Scan for the cell matching the given text and deliver its [x, y] coordinate at center. 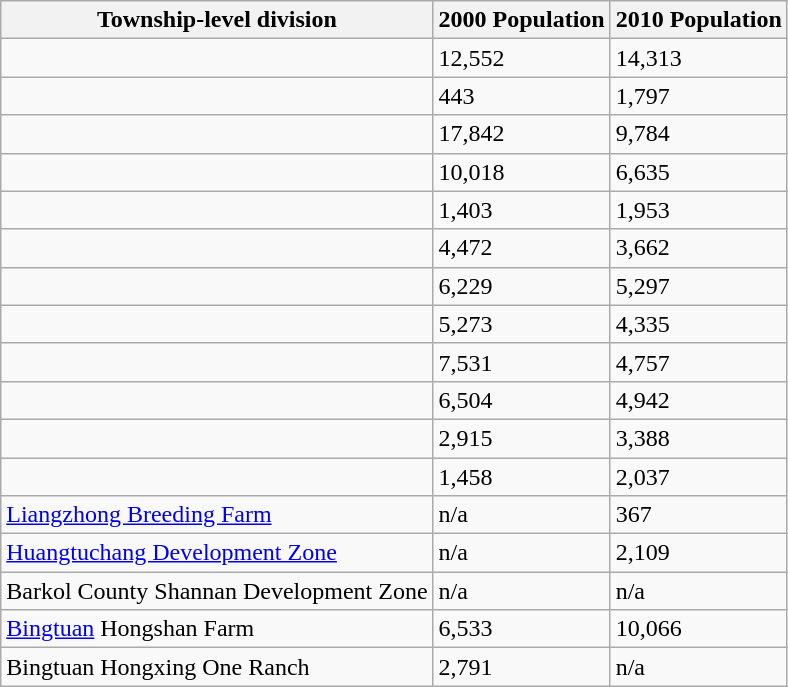
Township-level division [217, 20]
Bingtuan Hongshan Farm [217, 629]
6,504 [522, 400]
17,842 [522, 134]
5,297 [698, 286]
4,472 [522, 248]
Bingtuan Hongxing One Ranch [217, 667]
2,037 [698, 477]
367 [698, 515]
14,313 [698, 58]
6,533 [522, 629]
Barkol County Shannan Development Zone [217, 591]
12,552 [522, 58]
3,662 [698, 248]
2,915 [522, 438]
4,335 [698, 324]
443 [522, 96]
5,273 [522, 324]
1,458 [522, 477]
2000 Population [522, 20]
2010 Population [698, 20]
6,635 [698, 172]
9,784 [698, 134]
Huangtuchang Development Zone [217, 553]
2,791 [522, 667]
Liangzhong Breeding Farm [217, 515]
4,942 [698, 400]
6,229 [522, 286]
4,757 [698, 362]
10,018 [522, 172]
7,531 [522, 362]
1,953 [698, 210]
1,797 [698, 96]
2,109 [698, 553]
10,066 [698, 629]
3,388 [698, 438]
1,403 [522, 210]
